Return (x, y) of the center of cell containing provided text 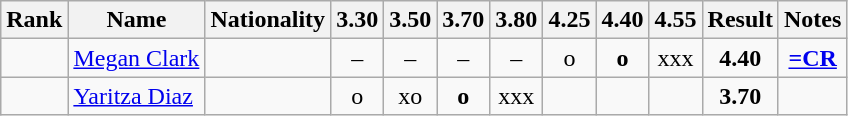
Yaritza Diaz (136, 96)
Notes (812, 20)
3.30 (358, 20)
Nationality (268, 20)
Rank (34, 20)
3.80 (516, 20)
=CR (812, 58)
Megan Clark (136, 58)
xo (410, 96)
4.25 (570, 20)
Name (136, 20)
Result (740, 20)
3.50 (410, 20)
4.55 (676, 20)
